Pinpoint the cell where the given text exists, returning its (x, y) midpoint coordinate. 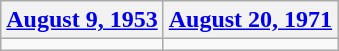
August 9, 1953 (82, 20)
August 20, 1971 (250, 20)
